Locate the cell with the specified text and output its (X, Y) center coordinate. 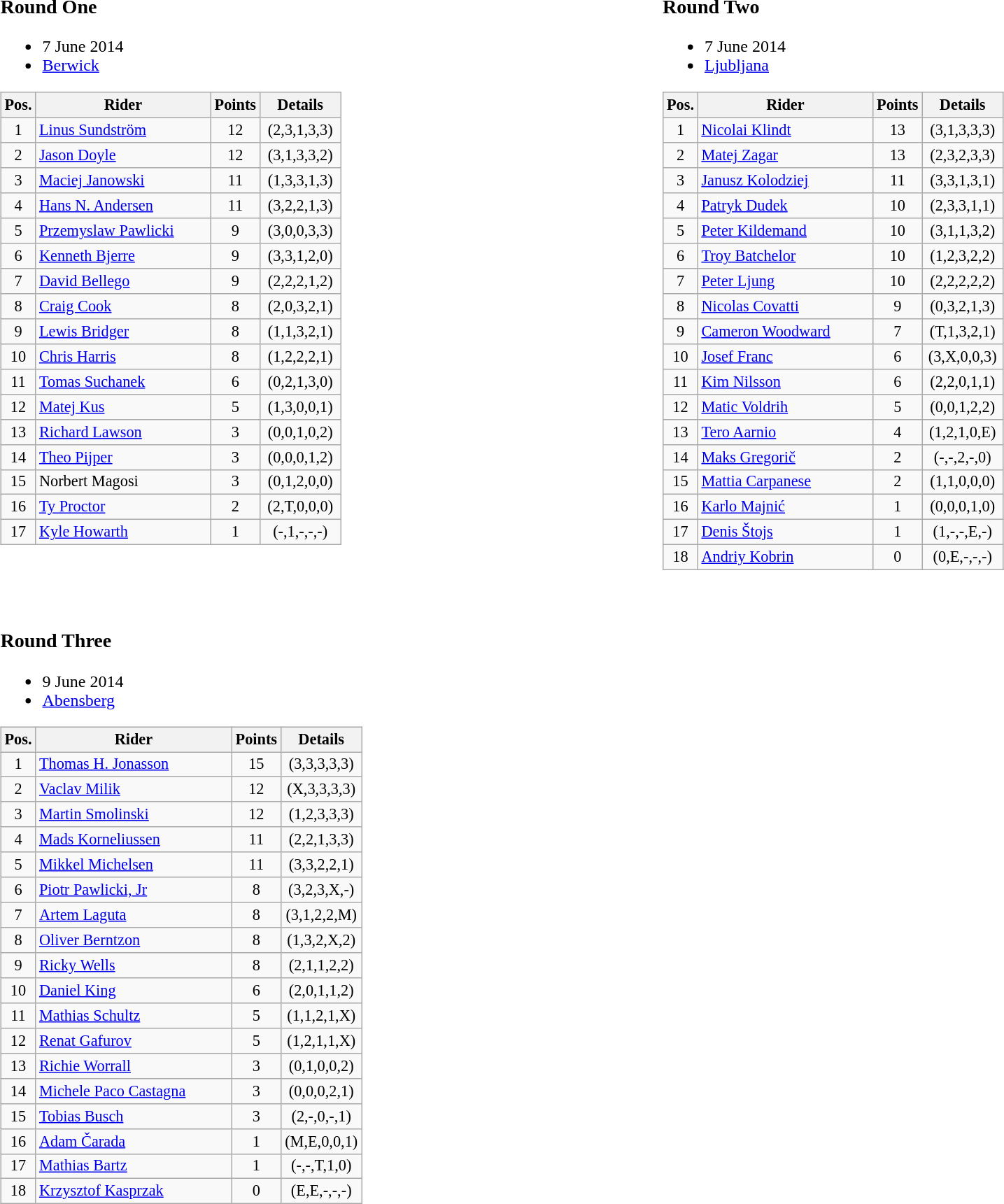
Renat Gafurov (134, 1040)
Oliver Berntzon (134, 940)
(-,-,T,1,0) (322, 1166)
Mathias Schultz (134, 1016)
Andriy Kobrin (785, 558)
Theo Pijper (123, 457)
(0,0,0,1,0) (963, 507)
Maks Gregorič (785, 457)
(3,0,0,3,3) (301, 231)
(0,0,0,1,2) (301, 457)
(2,-,0,-,1) (322, 1116)
Nicolai Klindt (785, 130)
(3,1,3,3,2) (301, 155)
(2,T,0,0,0) (301, 507)
Mikkel Michelsen (134, 865)
Kyle Howarth (123, 532)
(0,0,1,0,2) (301, 432)
(2,2,1,3,3) (322, 840)
(0,2,1,3,0) (301, 381)
(3,1,2,2,M) (322, 915)
Matej Kus (123, 406)
(1,3,0,0,1) (301, 406)
Piotr Pawlicki, Jr (134, 890)
(0,1,2,0,0) (301, 482)
(1,2,3,2,2) (963, 256)
Karlo Majnić (785, 507)
(1,3,3,1,3) (301, 180)
Denis Štojs (785, 532)
Josef Franc (785, 356)
Mattia Carpanese (785, 482)
(2,2,0,1,1) (963, 381)
Craig Cook (123, 306)
(3,3,3,3,3) (322, 764)
Patryk Dudek (785, 206)
Krzysztof Kasprzak (134, 1191)
(3,2,3,X,-) (322, 890)
(2,0,3,2,1) (301, 306)
Richard Lawson (123, 432)
Troy Batchelor (785, 256)
(3,X,0,0,3) (963, 356)
Ty Proctor (123, 507)
Janusz Kolodziej (785, 180)
(-,-,2,-,0) (963, 457)
(3,3,1,2,0) (301, 256)
(1,1,3,2,1) (301, 332)
Tobias Busch (134, 1116)
Artem Laguta (134, 915)
(3,1,1,3,2) (963, 231)
Cameron Woodward (785, 332)
(1,1,0,0,0) (963, 482)
Peter Ljung (785, 281)
Chris Harris (123, 356)
(M,E,0,0,1) (322, 1141)
Tomas Suchanek (123, 381)
Mathias Bartz (134, 1166)
(-,1,-,-,-) (301, 532)
Przemyslaw Pawlicki (123, 231)
(E,E,-,-,-) (322, 1191)
(0,0,1,2,2) (963, 406)
Daniel King (134, 991)
(2,3,3,1,1) (963, 206)
(1,2,3,3,3) (322, 814)
Matej Zagar (785, 155)
(2,3,2,3,3) (963, 155)
Peter Kildemand (785, 231)
Maciej Janowski (123, 180)
Tero Aarnio (785, 432)
Lewis Bridger (123, 332)
Hans N. Andersen (123, 206)
Matic Voldrih (785, 406)
(2,1,1,2,2) (322, 965)
(1,1,2,1,X) (322, 1016)
(3,2,2,1,3) (301, 206)
(0,1,0,0,2) (322, 1065)
(2,3,1,3,3) (301, 130)
(2,2,2,1,2) (301, 281)
Vaclav Milik (134, 789)
Richie Worrall (134, 1065)
(1,2,1,0,E) (963, 432)
Ricky Wells (134, 965)
Kenneth Bjerre (123, 256)
(0,0,0,2,1) (322, 1091)
(3,3,1,3,1) (963, 180)
(3,1,3,3,3) (963, 130)
(X,3,3,3,3) (322, 789)
Nicolas Covatti (785, 306)
(0,E,-,-,-) (963, 558)
(1,3,2,X,2) (322, 940)
(1,-,-,E,-) (963, 532)
Norbert Magosi (123, 482)
Kim Nilsson (785, 381)
Martin Smolinski (134, 814)
Thomas H. Jonasson (134, 764)
(T,1,3,2,1) (963, 332)
(1,2,1,1,X) (322, 1040)
(3,3,2,2,1) (322, 865)
(2,2,2,2,2) (963, 281)
Adam Čarada (134, 1141)
(1,2,2,2,1) (301, 356)
David Bellego (123, 281)
Linus Sundström (123, 130)
(0,3,2,1,3) (963, 306)
Jason Doyle (123, 155)
Mads Korneliussen (134, 840)
(2,0,1,1,2) (322, 991)
Michele Paco Castagna (134, 1091)
